Extract the (X, Y) coordinate from the center of the cell holding the provided text.  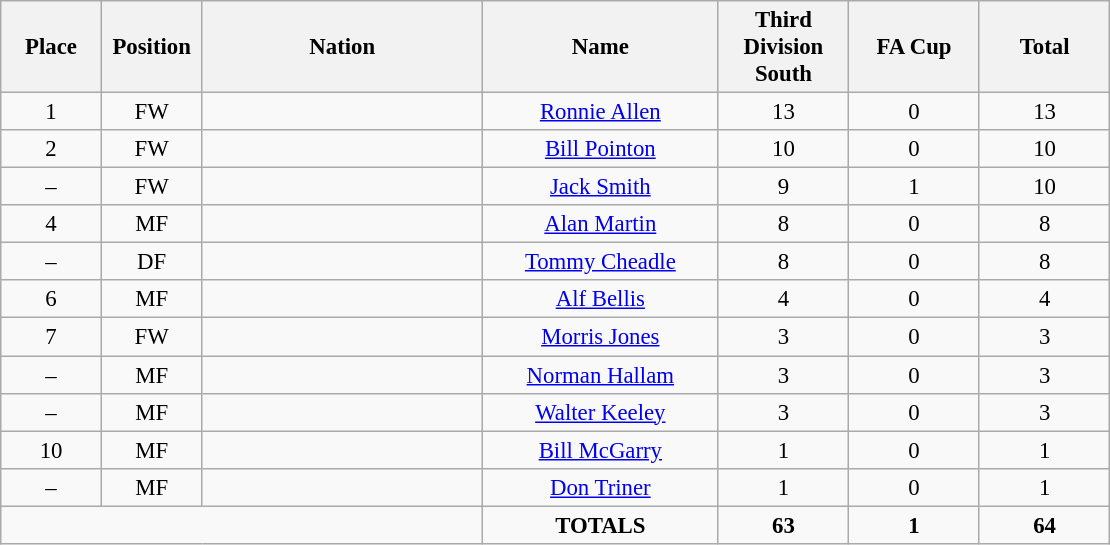
Alan Martin (601, 224)
64 (1044, 525)
TOTALS (601, 525)
FA Cup (914, 47)
Bill Pointon (601, 149)
Name (601, 47)
Tommy Cheadle (601, 262)
Alf Bellis (601, 299)
DF (152, 262)
Position (152, 47)
Place (52, 47)
Don Triner (601, 487)
6 (52, 299)
Morris Jones (601, 337)
Nation (342, 47)
Jack Smith (601, 187)
Norman Hallam (601, 375)
63 (784, 525)
Walter Keeley (601, 412)
2 (52, 149)
Third Division South (784, 47)
9 (784, 187)
7 (52, 337)
Bill McGarry (601, 450)
Ronnie Allen (601, 112)
Total (1044, 47)
